Extract the (x, y) coordinate from the center of the cell holding the provided text.  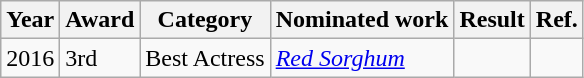
2016 (30, 58)
Best Actress (205, 58)
Nominated work (362, 20)
3rd (100, 58)
Year (30, 20)
Award (100, 20)
Category (205, 20)
Ref. (556, 20)
Result (492, 20)
Red Sorghum (362, 58)
